Identify which cell holds the provided text, then report its [X, Y] central coordinate. 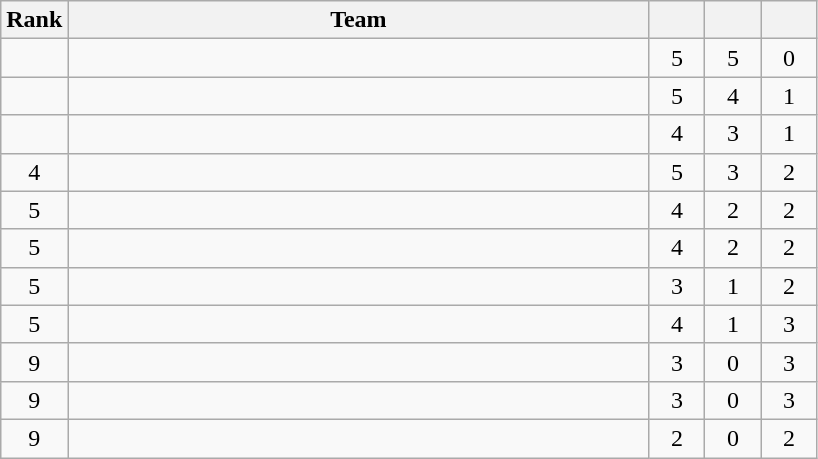
Team [358, 20]
Rank [34, 20]
